Return the (X, Y) coordinate for the center point of the cell that contains the specified text.  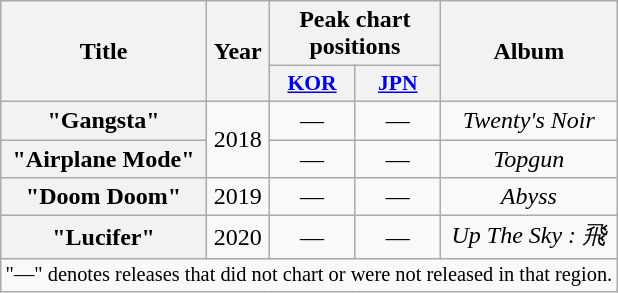
Year (238, 52)
Title (104, 52)
Topgun (529, 159)
"Gangsta" (104, 120)
"Lucifer" (104, 238)
Twenty's Noir (529, 120)
2019 (238, 197)
Abyss (529, 197)
KOR (312, 84)
"Doom Doom" (104, 197)
JPN (398, 84)
Peak chart positions (354, 34)
"Airplane Mode" (104, 159)
Up The Sky : 飛 (529, 238)
"—" denotes releases that did not chart or were not released in that region. (309, 275)
2018 (238, 139)
Album (529, 52)
2020 (238, 238)
